Determine the (X, Y) coordinate at the center of the cell enclosing the given text.  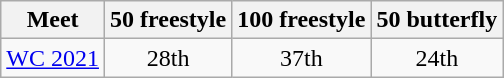
28th (168, 58)
100 freestyle (302, 20)
50 freestyle (168, 20)
WC 2021 (53, 58)
50 butterfly (437, 20)
Meet (53, 20)
24th (437, 58)
37th (302, 58)
